Scan for the cell matching the given text and deliver its (x, y) coordinate at center. 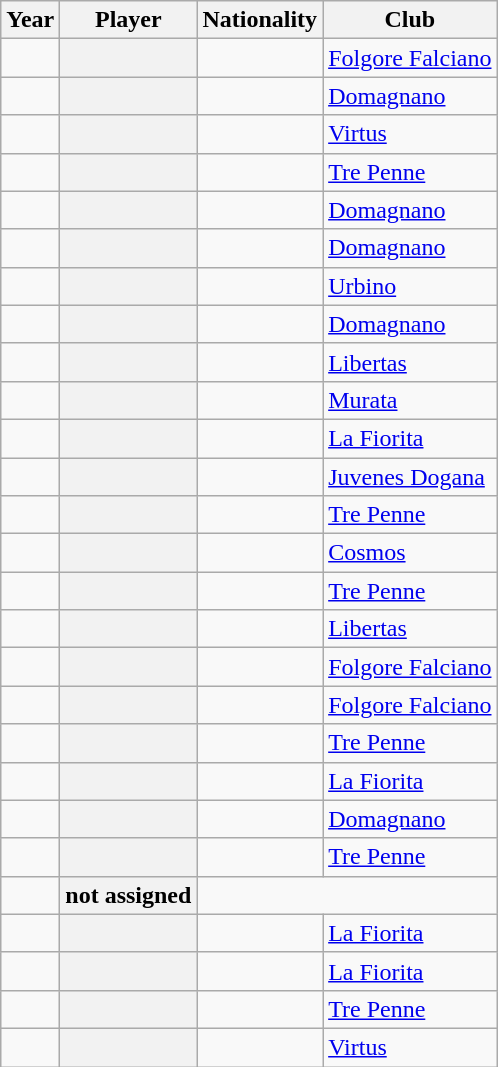
Murata (410, 400)
Juvenes Dogana (410, 477)
Player (128, 20)
not assigned (128, 895)
Urbino (410, 286)
Year (30, 20)
Club (410, 20)
Nationality (260, 20)
Cosmos (410, 553)
